Detect which cell encompasses the target text, then output its [X, Y] center coordinate. 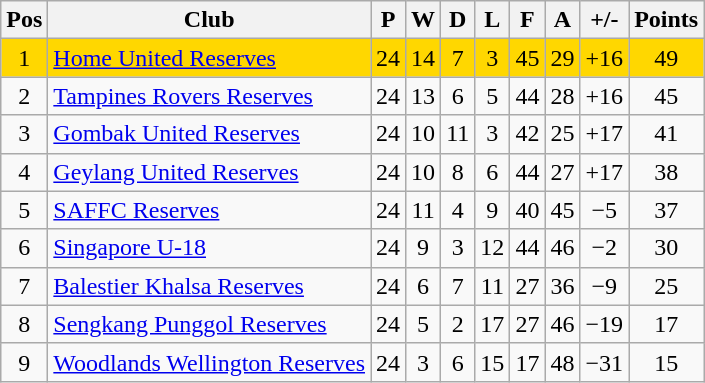
38 [666, 172]
Geylang United Reserves [210, 172]
−9 [604, 286]
Gombak United Reserves [210, 134]
−31 [604, 362]
Sengkang Punggol Reserves [210, 324]
37 [666, 210]
Woodlands Wellington Reserves [210, 362]
+/- [604, 20]
29 [562, 58]
42 [528, 134]
40 [528, 210]
Pos [24, 20]
13 [424, 96]
Home United Reserves [210, 58]
30 [666, 248]
48 [562, 362]
41 [666, 134]
12 [492, 248]
L [492, 20]
14 [424, 58]
−19 [604, 324]
P [388, 20]
Tampines Rovers Reserves [210, 96]
Club [210, 20]
49 [666, 58]
1 [24, 58]
36 [562, 286]
D [458, 20]
Singapore U-18 [210, 248]
A [562, 20]
−5 [604, 210]
28 [562, 96]
W [424, 20]
SAFFC Reserves [210, 210]
F [528, 20]
Points [666, 20]
Balestier Khalsa Reserves [210, 286]
−2 [604, 248]
